Scan for the cell matching the given text and deliver its [X, Y] coordinate at center. 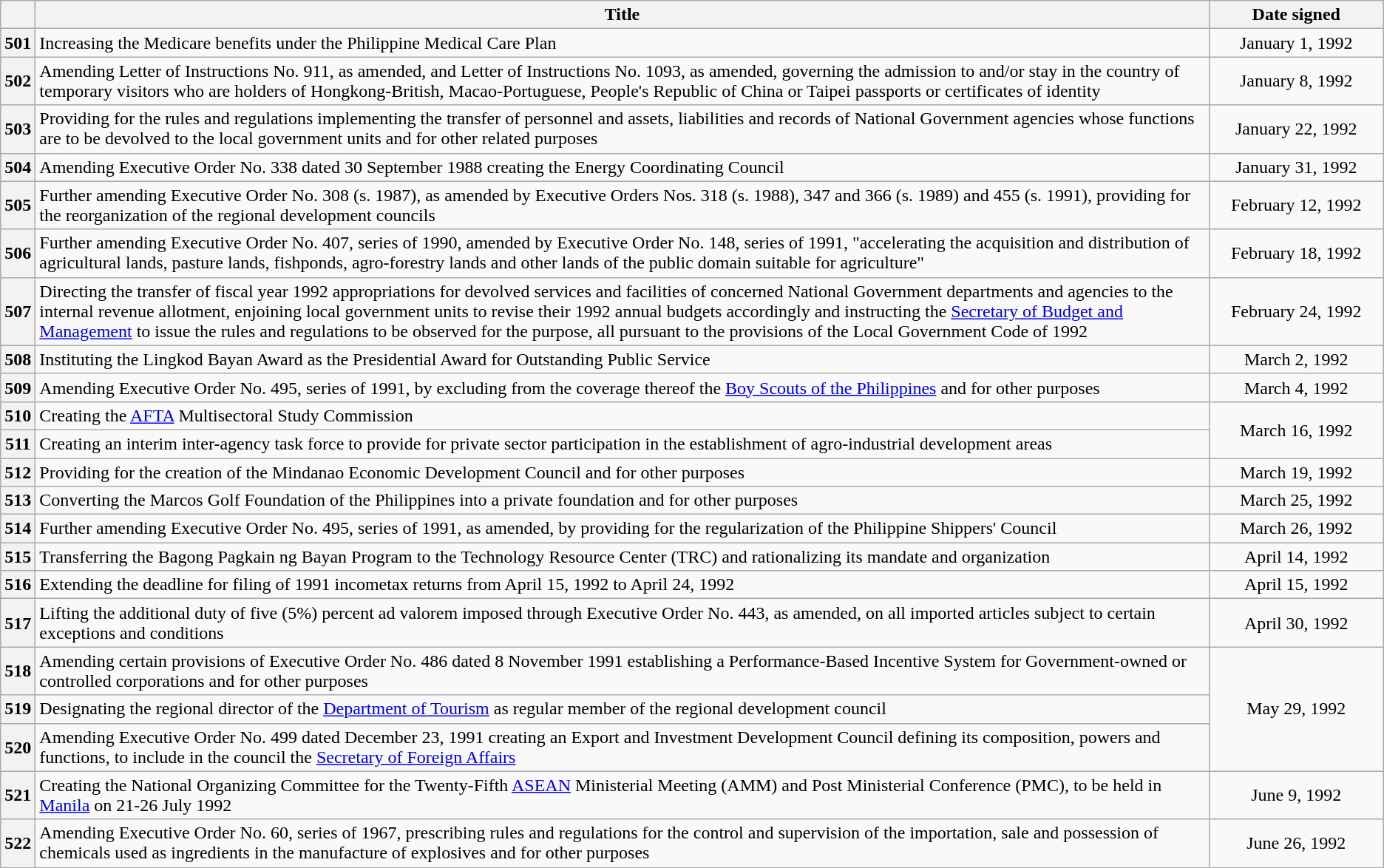
Amending Executive Order No. 338 dated 30 September 1988 creating the Energy Coordinating Council [623, 167]
Providing for the creation of the Mindanao Economic Development Council and for other purposes [623, 472]
Date signed [1296, 15]
520 [18, 747]
512 [18, 472]
503 [18, 129]
507 [18, 311]
504 [18, 167]
February 18, 1992 [1296, 253]
518 [18, 671]
Creating the AFTA Multisectoral Study Commission [623, 416]
January 31, 1992 [1296, 167]
508 [18, 359]
June 26, 1992 [1296, 843]
March 2, 1992 [1296, 359]
Title [623, 15]
509 [18, 387]
Extending the deadline for filing of 1991 incometax returns from April 15, 1992 to April 24, 1992 [623, 585]
Further amending Executive Order No. 495, series of 1991, as amended, by providing for the regularization of the Philippine Shippers' Council [623, 529]
511 [18, 444]
522 [18, 843]
January 1, 1992 [1296, 43]
April 14, 1992 [1296, 557]
March 25, 1992 [1296, 501]
June 9, 1992 [1296, 796]
502 [18, 81]
501 [18, 43]
March 26, 1992 [1296, 529]
Instituting the Lingkod Bayan Award as the Presidential Award for Outstanding Public Service [623, 359]
Amending Executive Order No. 495, series of 1991, by excluding from the coverage thereof the Boy Scouts of the Philippines and for other purposes [623, 387]
May 29, 1992 [1296, 709]
Increasing the Medicare benefits under the Philippine Medical Care Plan [623, 43]
Creating an interim inter-agency task force to provide for private sector participation in the establishment of agro-industrial development areas [623, 444]
516 [18, 585]
Converting the Marcos Golf Foundation of the Philippines into a private foundation and for other purposes [623, 501]
Transferring the Bagong Pagkain ng Bayan Program to the Technology Resource Center (TRC) and rationalizing its mandate and organization [623, 557]
517 [18, 623]
515 [18, 557]
April 30, 1992 [1296, 623]
February 12, 1992 [1296, 206]
514 [18, 529]
February 24, 1992 [1296, 311]
519 [18, 709]
513 [18, 501]
January 8, 1992 [1296, 81]
January 22, 1992 [1296, 129]
Designating the regional director of the Department of Tourism as regular member of the regional development council [623, 709]
March 16, 1992 [1296, 430]
April 15, 1992 [1296, 585]
505 [18, 206]
March 19, 1992 [1296, 472]
March 4, 1992 [1296, 387]
506 [18, 253]
521 [18, 796]
510 [18, 416]
